Detect which cell encompasses the target text, then output its (x, y) center coordinate. 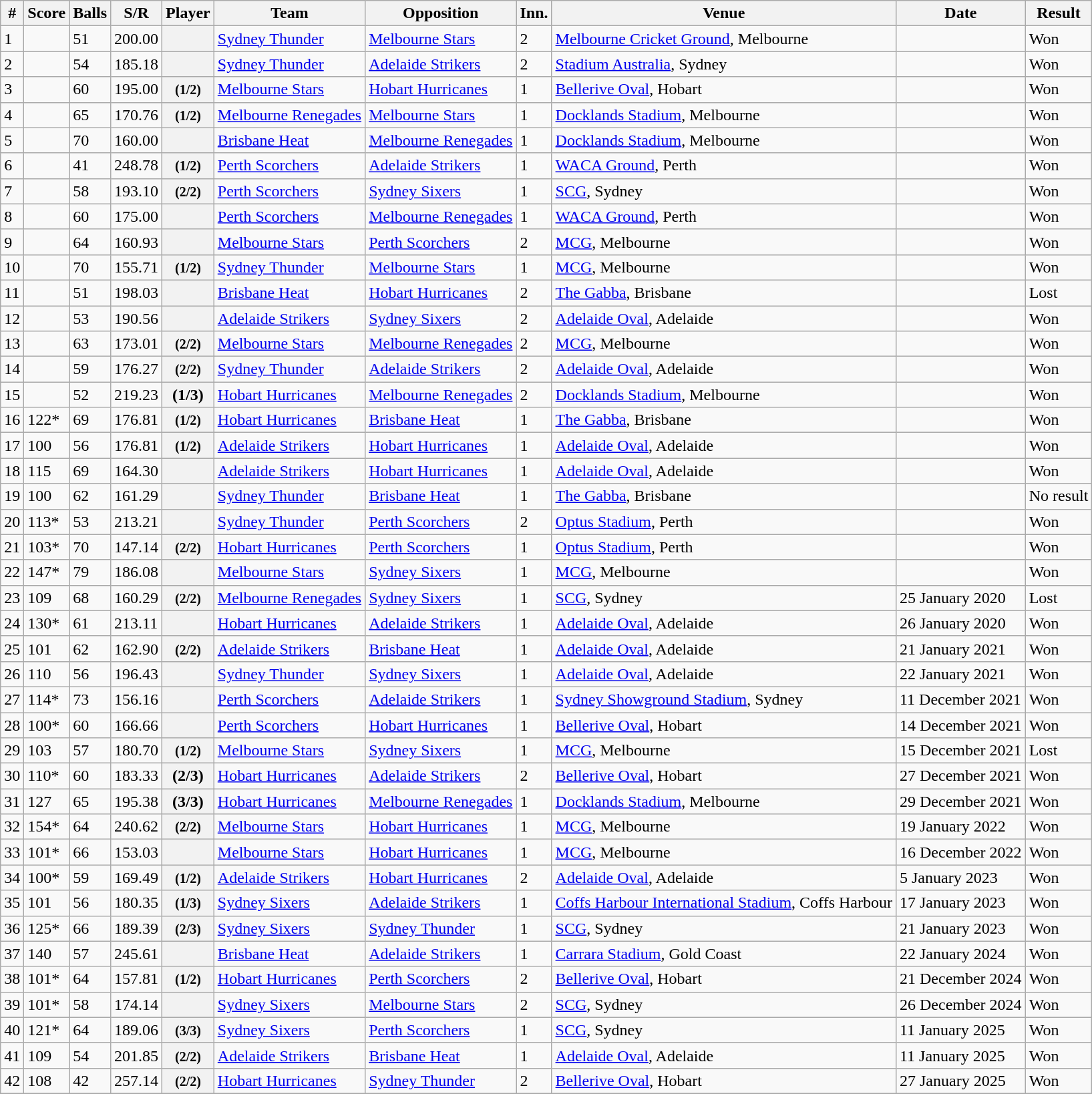
Venue (724, 13)
Result (1059, 13)
19 (12, 496)
160.00 (136, 140)
147* (47, 572)
103 (47, 751)
27 (12, 699)
114* (47, 699)
S/R (136, 13)
4 (12, 115)
193.10 (136, 191)
16 (12, 420)
161.29 (136, 496)
162.90 (136, 649)
68 (90, 598)
29 (12, 751)
11 December 2021 (960, 699)
79 (90, 572)
5 (12, 140)
169.49 (136, 878)
Coffs Harbour International Stadium, Coffs Harbour (724, 903)
147.14 (136, 547)
122* (47, 420)
# (12, 13)
61 (90, 623)
130* (47, 623)
26 December 2024 (960, 1005)
14 December 2021 (960, 725)
121* (47, 1030)
186.08 (136, 572)
160.29 (136, 598)
26 January 2020 (960, 623)
21 December 2024 (960, 979)
11 (12, 293)
10 (12, 267)
8 (12, 216)
110* (47, 776)
Stadium Australia, Sydney (724, 64)
115 (47, 471)
180.35 (136, 903)
200.00 (136, 39)
38 (12, 979)
3 (12, 89)
160.93 (136, 242)
9 (12, 242)
185.18 (136, 64)
Carrara Stadium, Gold Coast (724, 954)
Date (960, 13)
27 December 2021 (960, 776)
196.43 (136, 674)
23 (12, 598)
28 (12, 725)
36 (12, 928)
15 December 2021 (960, 751)
13 (12, 344)
140 (47, 954)
30 (12, 776)
12 (12, 319)
27 January 2025 (960, 1081)
173.01 (136, 344)
31 (12, 801)
No result (1059, 496)
26 (12, 674)
33 (12, 852)
17 (12, 445)
127 (47, 801)
248.78 (136, 166)
213.21 (136, 522)
103* (47, 547)
29 December 2021 (960, 801)
245.61 (136, 954)
39 (12, 1005)
155.71 (136, 267)
35 (12, 903)
Balls (90, 13)
195.38 (136, 801)
176.27 (136, 369)
154* (47, 827)
213.11 (136, 623)
25 (12, 649)
22 January 2021 (960, 674)
166.66 (136, 725)
125* (47, 928)
195.00 (136, 89)
189.06 (136, 1030)
Score (47, 13)
63 (90, 344)
157.81 (136, 979)
21 January 2023 (960, 928)
240.62 (136, 827)
201.85 (136, 1055)
37 (12, 954)
Melbourne Cricket Ground, Melbourne (724, 39)
16 December 2022 (960, 852)
24 (12, 623)
40 (12, 1030)
Player (188, 13)
153.03 (136, 852)
21 (12, 547)
189.39 (136, 928)
Sydney Showground Stadium, Sydney (724, 699)
164.30 (136, 471)
190.56 (136, 319)
110 (47, 674)
156.16 (136, 699)
34 (12, 878)
257.14 (136, 1081)
25 January 2020 (960, 598)
15 (12, 395)
32 (12, 827)
17 January 2023 (960, 903)
6 (12, 166)
5 January 2023 (960, 878)
Opposition (441, 13)
113* (47, 522)
22 (12, 572)
183.33 (136, 776)
73 (90, 699)
175.00 (136, 216)
174.14 (136, 1005)
18 (12, 471)
21 January 2021 (960, 649)
219.23 (136, 395)
52 (90, 395)
14 (12, 369)
Team (289, 13)
180.70 (136, 751)
Inn. (534, 13)
108 (47, 1081)
7 (12, 191)
198.03 (136, 293)
170.76 (136, 115)
19 January 2022 (960, 827)
20 (12, 522)
22 January 2024 (960, 954)
